For the text-containing cell, return its midpoint in (X, Y) coordinate format. 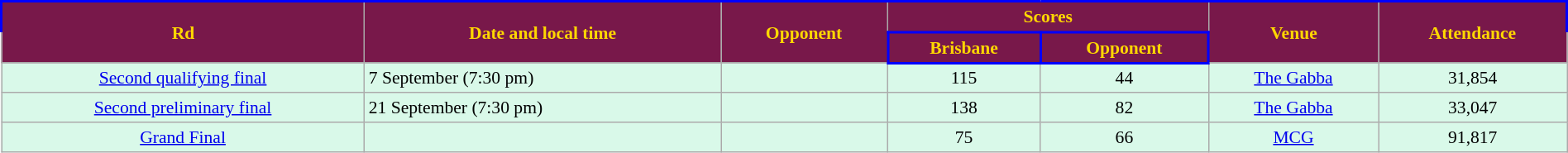
Attendance (1473, 32)
138 (963, 108)
31,854 (1473, 78)
Rd (184, 32)
33,047 (1473, 108)
82 (1125, 108)
Second preliminary final (184, 108)
Venue (1293, 32)
Scores (1048, 17)
44 (1125, 78)
MCG (1293, 137)
66 (1125, 137)
7 September (7:30 pm) (543, 78)
Second qualifying final (184, 78)
21 September (7:30 pm) (543, 108)
Grand Final (184, 137)
75 (963, 137)
Date and local time (543, 32)
Brisbane (963, 48)
91,817 (1473, 137)
115 (963, 78)
